Return (x, y) of the center of cell containing provided text 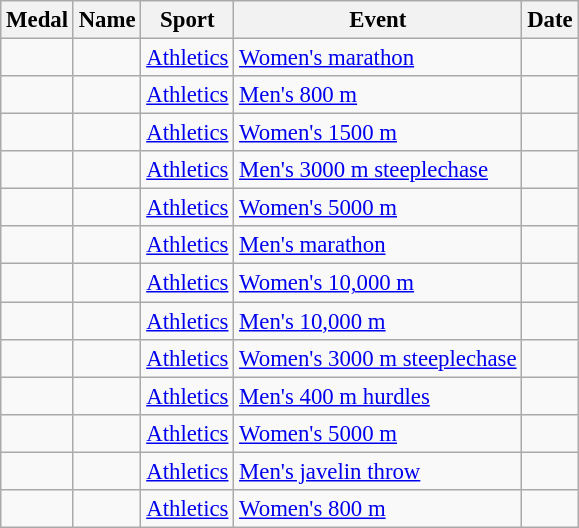
Men's 400 m hurdles (378, 396)
Women's marathon (378, 58)
Men's javelin throw (378, 471)
Medal (38, 20)
Date (550, 20)
Men's 800 m (378, 95)
Men's marathon (378, 245)
Event (378, 20)
Sport (188, 20)
Women's 3000 m steeplechase (378, 358)
Men's 10,000 m (378, 321)
Women's 1500 m (378, 133)
Men's 3000 m steeplechase (378, 170)
Women's 10,000 m (378, 283)
Women's 800 m (378, 509)
Name (107, 20)
